Scan for the cell matching the given text and deliver its (X, Y) coordinate at center. 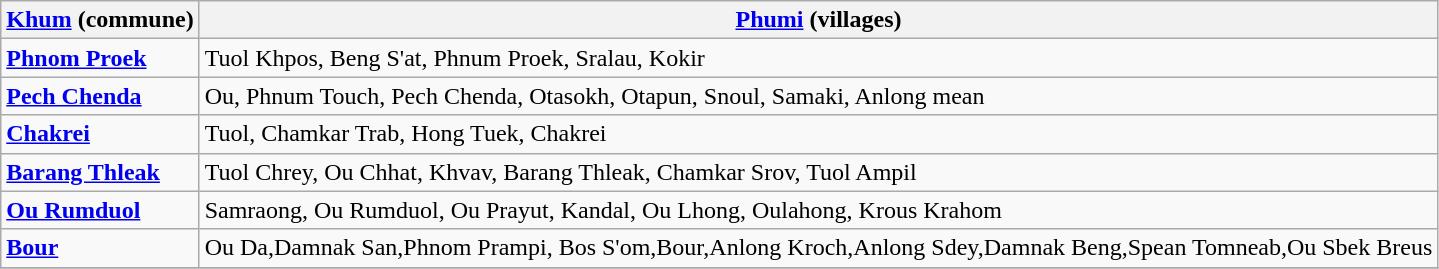
Tuol Khpos, Beng S'at, Phnum Proek, Sralau, Kokir (818, 58)
Phumi (villages) (818, 20)
Samraong, Ou Rumduol, Ou Prayut, Kandal, Ou Lhong, Oulahong, Krous Krahom (818, 210)
Tuol, Chamkar Trab, Hong Tuek, Chakrei (818, 134)
Ou, Phnum Touch, Pech Chenda, Otasokh, Otapun, Snoul, Samaki, Anlong mean (818, 96)
Bour (100, 248)
Ou Da,Damnak San,Phnom Prampi, Bos S'om,Bour,Anlong Kroch,Anlong Sdey,Damnak Beng,Spean Tomneab,Ou Sbek Breus (818, 248)
Chakrei (100, 134)
Phnom Proek (100, 58)
Tuol Chrey, Ou Chhat, Khvav, Barang Thleak, Chamkar Srov, Tuol Ampil (818, 172)
Khum (commune) (100, 20)
Pech Chenda (100, 96)
Ou Rumduol (100, 210)
Barang Thleak (100, 172)
